Return the (X, Y) coordinate for the center point of the cell that contains the specified text.  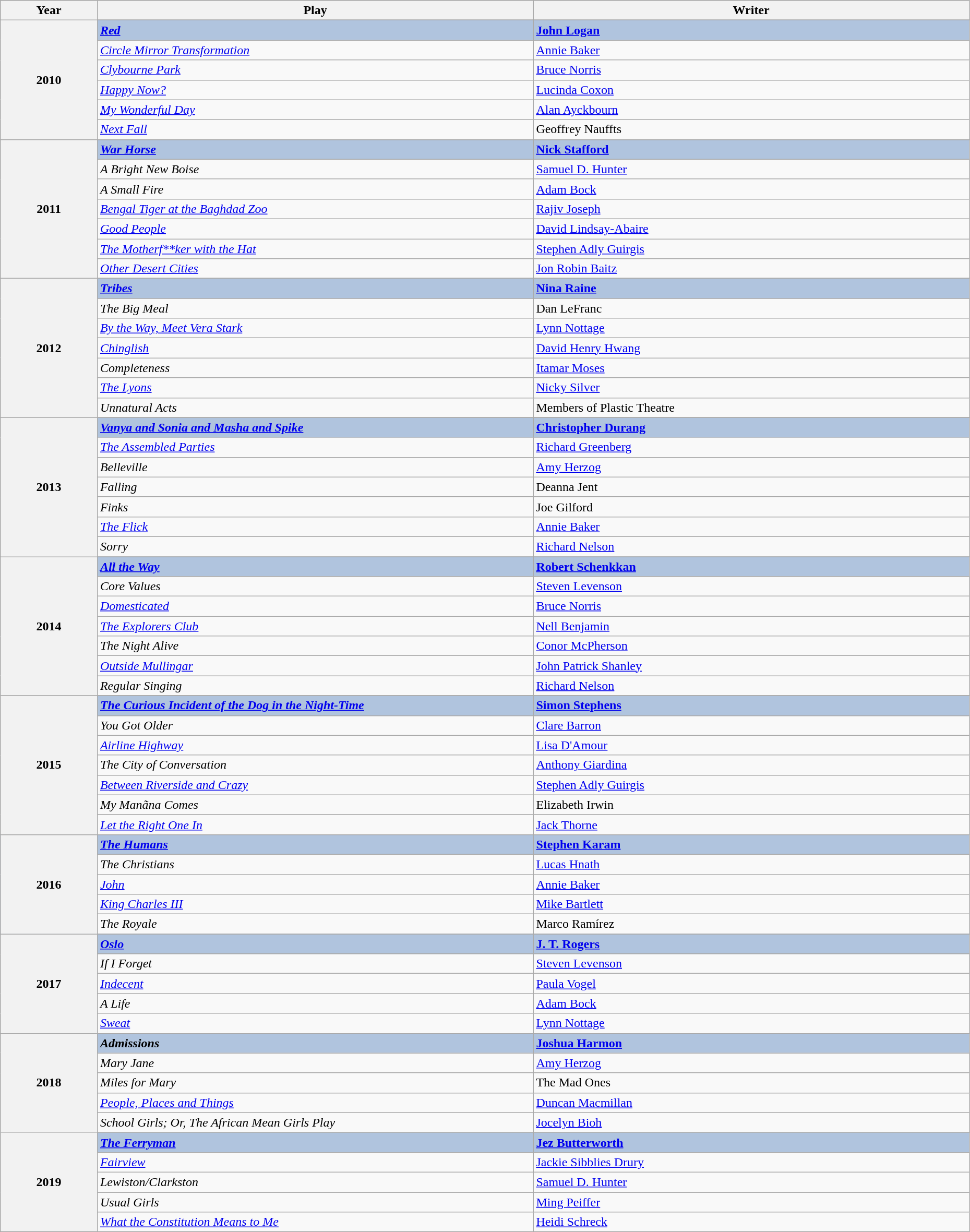
Alan Ayckbourn (751, 110)
Itamar Moses (751, 368)
All the Way (315, 566)
Jack Thorne (751, 824)
Unnatural Acts (315, 408)
School Girls; Or, The African Mean Girls Play (315, 1122)
Let the Right One In (315, 824)
Good People (315, 229)
Deanna Jent (751, 487)
Other Desert Cities (315, 269)
Sorry (315, 546)
The Motherf**ker with the Hat (315, 249)
If I Forget (315, 964)
War Horse (315, 149)
Nell Benjamin (751, 626)
A Life (315, 1003)
The Christians (315, 864)
The Night Alive (315, 646)
Falling (315, 487)
Happy Now? (315, 90)
You Got Older (315, 725)
Nick Stafford (751, 149)
The Lyons (315, 388)
My Manãna Comes (315, 805)
2016 (49, 884)
Lewiston/Clarkston (315, 1182)
Stephen Karam (751, 844)
The City of Conversation (315, 765)
Mary Jane (315, 1063)
What the Constitution Means to Me (315, 1222)
Chinglish (315, 348)
Finks (315, 507)
Mike Bartlett (751, 904)
The Mad Ones (751, 1083)
Conor McPherson (751, 646)
Airline Highway (315, 745)
Miles for Mary (315, 1083)
Christopher Durang (751, 427)
A Bright New Boise (315, 169)
Domesticated (315, 606)
Indecent (315, 984)
Clare Barron (751, 725)
Regular Singing (315, 686)
Play (315, 10)
John Patrick Shanley (751, 666)
Simon Stephens (751, 705)
People, Places and Things (315, 1103)
Core Values (315, 587)
Paula Vogel (751, 984)
Sweat (315, 1023)
Admissions (315, 1043)
Marco Ramírez (751, 924)
The Curious Incident of the Dog in the Night-Time (315, 705)
Richard Greenberg (751, 447)
2018 (49, 1083)
David Henry Hwang (751, 348)
Jackie Sibblies Drury (751, 1162)
The Assembled Parties (315, 447)
Rajiv Joseph (751, 209)
Dan LeFranc (751, 308)
2015 (49, 765)
Belleville (315, 467)
The Explorers Club (315, 626)
Geoffrey Nauffts (751, 129)
Jon Robin Baitz (751, 269)
Anthony Giardina (751, 765)
Nina Raine (751, 289)
Completeness (315, 368)
David Lindsay-Abaire (751, 229)
The Flick (315, 527)
Oslo (315, 944)
Duncan Macmillan (751, 1103)
Lucinda Coxon (751, 90)
2013 (49, 487)
A Small Fire (315, 189)
2019 (49, 1182)
2017 (49, 984)
Fairview (315, 1162)
Tribes (315, 289)
Writer (751, 10)
J. T. Rogers (751, 944)
2012 (49, 348)
Year (49, 10)
King Charles III (315, 904)
The Royale (315, 924)
Joshua Harmon (751, 1043)
Jez Butterworth (751, 1142)
The Ferryman (315, 1142)
Ming Peiffer (751, 1202)
My Wonderful Day (315, 110)
Clybourne Park (315, 70)
Circle Mirror Transformation (315, 50)
2014 (49, 626)
Lucas Hnath (751, 864)
Next Fall (315, 129)
The Humans (315, 844)
By the Way, Meet Vera Stark (315, 328)
Between Riverside and Crazy (315, 785)
Members of Plastic Theatre (751, 408)
Jocelyn Bioh (751, 1122)
Bengal Tiger at the Baghdad Zoo (315, 209)
The Big Meal (315, 308)
Vanya and Sonia and Masha and Spike (315, 427)
2010 (49, 80)
Heidi Schreck (751, 1222)
Outside Mullingar (315, 666)
Joe Gilford (751, 507)
Usual Girls (315, 1202)
Robert Schenkkan (751, 566)
Elizabeth Irwin (751, 805)
2011 (49, 209)
John (315, 884)
Lisa D'Amour (751, 745)
John Logan (751, 30)
Nicky Silver (751, 388)
Red (315, 30)
